Return the [X, Y] coordinate for the center point of the cell that contains the specified text.  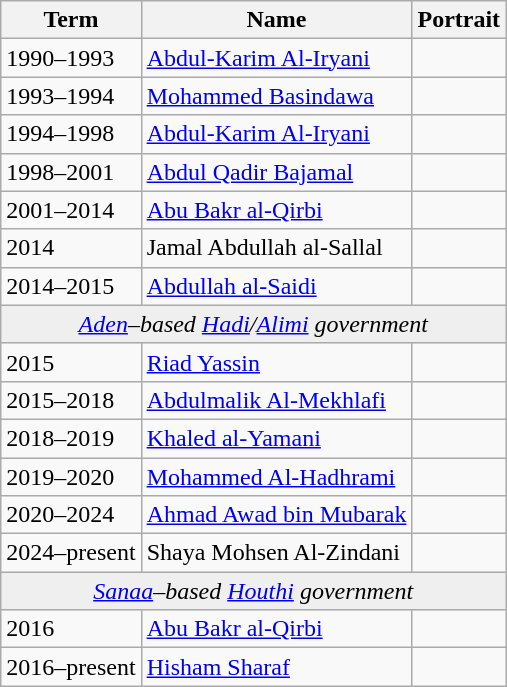
Abdulmalik Al-Mekhlafi [276, 400]
2024–present [71, 553]
1994–1998 [71, 134]
2015 [71, 362]
Abdullah al-Saidi [276, 286]
Hisham Sharaf [276, 667]
Aden–based Hadi/Alimi government [254, 324]
2020–2024 [71, 515]
Ahmad Awad bin Mubarak [276, 515]
Jamal Abdullah al-Sallal [276, 248]
2014 [71, 248]
2019–2020 [71, 477]
2015–2018 [71, 400]
Mohammed Al-Hadhrami [276, 477]
Abdul Qadir Bajamal [276, 172]
Riad Yassin [276, 362]
2014–2015 [71, 286]
1990–1993 [71, 58]
Name [276, 20]
Sanaa–based Houthi government [254, 591]
2018–2019 [71, 438]
2016–present [71, 667]
2016 [71, 629]
Term [71, 20]
2001–2014 [71, 210]
Khaled al-Yamani [276, 438]
Shaya Mohsen Al-Zindani [276, 553]
1998–2001 [71, 172]
1993–1994 [71, 96]
Portrait [459, 20]
Mohammed Basindawa [276, 96]
